Find where the given text appears and provide that cell's center as [x, y] coordinate. 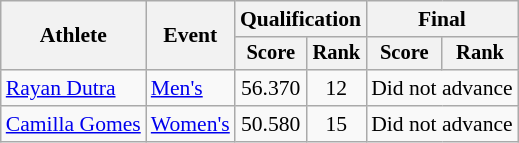
12 [337, 88]
Event [190, 36]
Men's [190, 88]
Women's [190, 124]
Rayan Dutra [74, 88]
15 [337, 124]
56.370 [271, 88]
Final [442, 19]
Athlete [74, 36]
50.580 [271, 124]
Camilla Gomes [74, 124]
Qualification [300, 19]
